Capture the cell that displays the provided text and extract its [X, Y] central coordinate. 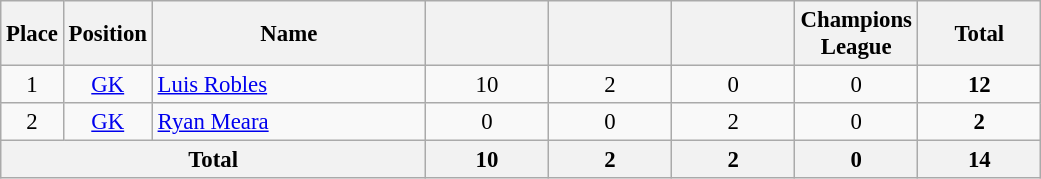
Position [108, 34]
Luis Robles [288, 85]
Name [288, 34]
14 [980, 160]
Ryan Meara [288, 122]
1 [32, 85]
Champions League [856, 34]
Place [32, 34]
12 [980, 85]
